For the text-containing cell, return its midpoint in (x, y) coordinate format. 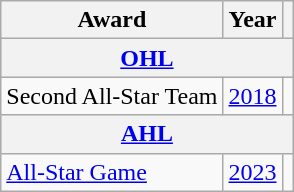
Second All-Star Team (112, 96)
All-Star Game (112, 172)
AHL (147, 134)
OHL (147, 58)
Year (252, 20)
Award (112, 20)
2023 (252, 172)
2018 (252, 96)
